Extract the [x, y] coordinate from the center of the cell holding the provided text.  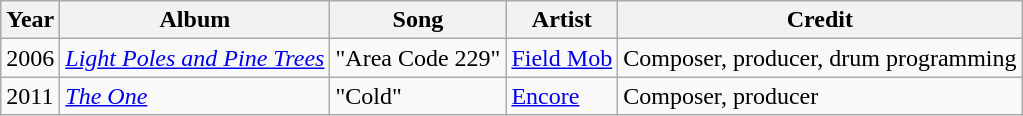
The One [195, 96]
2006 [30, 58]
"Cold" [418, 96]
Artist [562, 20]
Song [418, 20]
Credit [820, 20]
Composer, producer, drum programming [820, 58]
Album [195, 20]
Light Poles and Pine Trees [195, 58]
Year [30, 20]
2011 [30, 96]
Field Mob [562, 58]
Composer, producer [820, 96]
"Area Code 229" [418, 58]
Encore [562, 96]
